Capture the cell that displays the provided text and extract its [x, y] central coordinate. 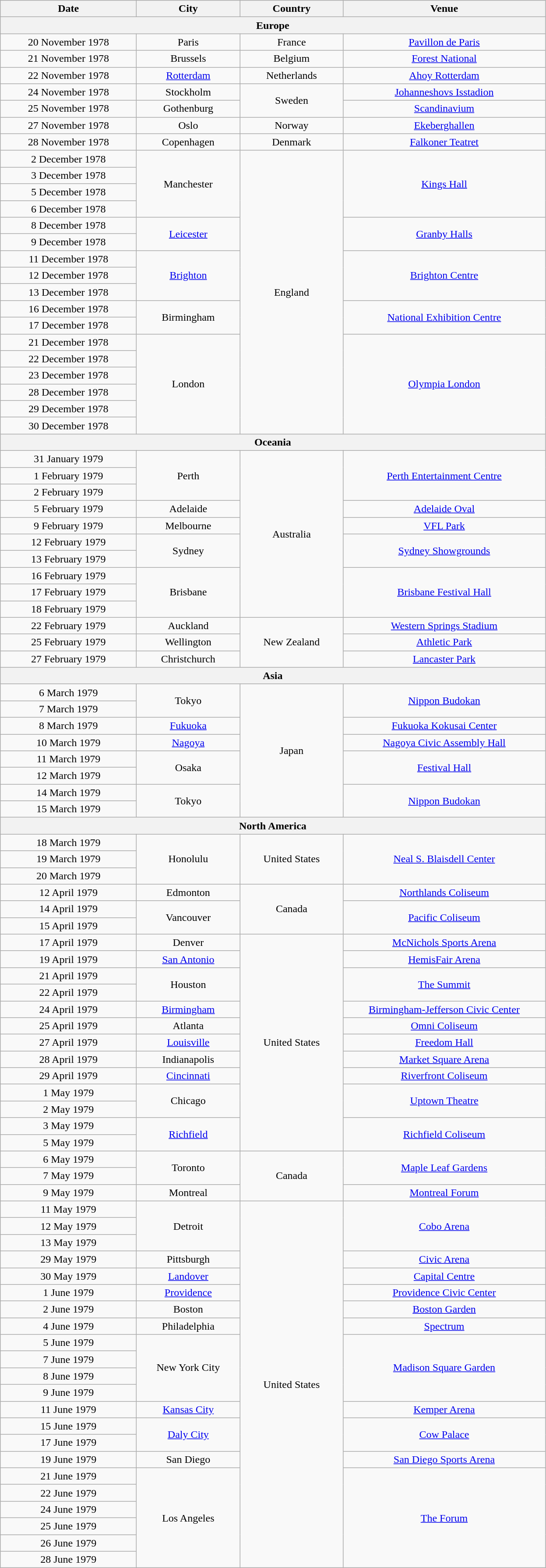
Perth Entertainment Centre [444, 475]
1 June 1979 [68, 1293]
Market Square Arena [444, 1059]
12 December 1978 [68, 276]
Pacific Coliseum [444, 917]
27 November 1978 [68, 125]
Chicago [188, 1101]
5 February 1979 [68, 509]
19 March 1979 [68, 859]
The Summit [444, 984]
Manchester [188, 184]
Olympia London [444, 384]
Country [292, 9]
Indianapolis [188, 1059]
9 December 1978 [68, 242]
McNichols Sports Arena [444, 942]
Ahoy Rotterdam [444, 75]
22 April 1979 [68, 992]
Northlands Coliseum [444, 892]
Ekeberghallen [444, 125]
Pavillon de Paris [444, 42]
Boston [188, 1310]
New York City [188, 1368]
Leicester [188, 234]
21 November 1978 [68, 59]
Nagoya [188, 743]
14 April 1979 [68, 909]
Sydney Showgrounds [444, 551]
22 February 1979 [68, 626]
City [188, 9]
15 June 1979 [68, 1426]
22 June 1979 [68, 1493]
Neal S. Blaisdell Center [444, 859]
12 May 1979 [68, 1226]
8 December 1978 [68, 226]
11 March 1979 [68, 759]
Cow Palace [444, 1434]
17 December 1978 [68, 326]
Perth [188, 475]
Auckland [188, 626]
Montreal [188, 1193]
7 March 1979 [68, 709]
Civic Arena [444, 1259]
Sydney [188, 551]
12 March 1979 [68, 776]
14 March 1979 [68, 793]
Maple Leaf Gardens [444, 1168]
North America [273, 826]
Oceania [273, 442]
New Zealand [292, 642]
1 May 1979 [68, 1093]
Louisville [188, 1043]
Vancouver [188, 917]
Omni Coliseum [444, 1026]
Freedom Hall [444, 1043]
Brisbane Festival Hall [444, 592]
3 May 1979 [68, 1126]
Brighton Centre [444, 276]
20 November 1978 [68, 42]
25 February 1979 [68, 642]
HemisFair Arena [444, 959]
Christchurch [188, 659]
Netherlands [292, 75]
Birmingham-Jefferson Civic Center [444, 1009]
28 November 1978 [68, 142]
11 December 1978 [68, 259]
Brighton [188, 276]
27 April 1979 [68, 1043]
9 May 1979 [68, 1193]
Asia [273, 676]
7 June 1979 [68, 1359]
Richfield Coliseum [444, 1134]
29 May 1979 [68, 1259]
13 May 1979 [68, 1242]
Date [68, 9]
Stockholm [188, 92]
Adelaide [188, 509]
Kemper Arena [444, 1409]
22 November 1978 [68, 75]
9 February 1979 [68, 526]
22 December 1978 [68, 359]
Forest National [444, 59]
Venue [444, 9]
The Forum [444, 1518]
7 May 1979 [68, 1176]
San Diego [188, 1459]
25 June 1979 [68, 1526]
Johanneshovs Isstadion [444, 92]
20 March 1979 [68, 876]
Europe [273, 25]
Kansas City [188, 1409]
Toronto [188, 1168]
Uptown Theatre [444, 1101]
Landover [188, 1276]
Gothenburg [188, 109]
Sweden [292, 100]
Riverfront Coliseum [444, 1076]
Nagoya Civic Assembly Hall [444, 743]
24 June 1979 [68, 1509]
13 December 1978 [68, 292]
29 December 1978 [68, 409]
Spectrum [444, 1326]
London [188, 384]
15 April 1979 [68, 926]
28 June 1979 [68, 1560]
5 May 1979 [68, 1143]
Providence Civic Center [444, 1293]
Honolulu [188, 859]
31 January 1979 [68, 459]
25 November 1978 [68, 109]
9 June 1979 [68, 1393]
24 April 1979 [68, 1009]
25 April 1979 [68, 1026]
Capital Centre [444, 1276]
Philadelphia [188, 1326]
Madison Square Garden [444, 1368]
21 December 1978 [68, 342]
17 February 1979 [68, 592]
19 April 1979 [68, 959]
Australia [292, 534]
Pittsburgh [188, 1259]
10 March 1979 [68, 743]
17 June 1979 [68, 1443]
1 February 1979 [68, 475]
Falkoner Teatret [444, 142]
23 December 1978 [68, 375]
12 February 1979 [68, 542]
2 December 1978 [68, 159]
Fukuoka [188, 726]
Los Angeles [188, 1518]
30 May 1979 [68, 1276]
Wellington [188, 642]
Oslo [188, 125]
Festival Hall [444, 768]
19 June 1979 [68, 1459]
Cincinnati [188, 1076]
Copenhagen [188, 142]
Paris [188, 42]
12 April 1979 [68, 892]
11 May 1979 [68, 1209]
England [292, 292]
3 December 1978 [68, 175]
24 November 1978 [68, 92]
28 April 1979 [68, 1059]
Richfield [188, 1134]
Providence [188, 1293]
Melbourne [188, 526]
Rotterdam [188, 75]
27 February 1979 [68, 659]
Denver [188, 942]
San Antonio [188, 959]
National Exhibition Centre [444, 317]
18 March 1979 [68, 842]
VFL Park [444, 526]
16 December 1978 [68, 309]
Scandinavium [444, 109]
6 March 1979 [68, 692]
6 May 1979 [68, 1159]
Adelaide Oval [444, 509]
Montreal Forum [444, 1193]
6 December 1978 [68, 209]
Western Springs Stadium [444, 626]
8 March 1979 [68, 726]
21 June 1979 [68, 1476]
Daly City [188, 1434]
Japan [292, 750]
5 December 1978 [68, 192]
Cobo Arena [444, 1226]
Detroit [188, 1226]
18 February 1979 [68, 609]
2 May 1979 [68, 1109]
Belgium [292, 59]
Athletic Park [444, 642]
Osaka [188, 768]
30 December 1978 [68, 425]
8 June 1979 [68, 1376]
21 April 1979 [68, 976]
Norway [292, 125]
26 June 1979 [68, 1543]
2 June 1979 [68, 1310]
11 June 1979 [68, 1409]
15 March 1979 [68, 809]
Denmark [292, 142]
France [292, 42]
Granby Halls [444, 234]
2 February 1979 [68, 492]
17 April 1979 [68, 942]
13 February 1979 [68, 559]
5 June 1979 [68, 1343]
Fukuoka Kokusai Center [444, 726]
Brisbane [188, 592]
Edmonton [188, 892]
16 February 1979 [68, 576]
4 June 1979 [68, 1326]
Kings Hall [444, 184]
Houston [188, 984]
Boston Garden [444, 1310]
28 December 1978 [68, 392]
San Diego Sports Arena [444, 1459]
Brussels [188, 59]
Lancaster Park [444, 659]
29 April 1979 [68, 1076]
Atlanta [188, 1026]
